Return (x, y) of the center of cell containing provided text 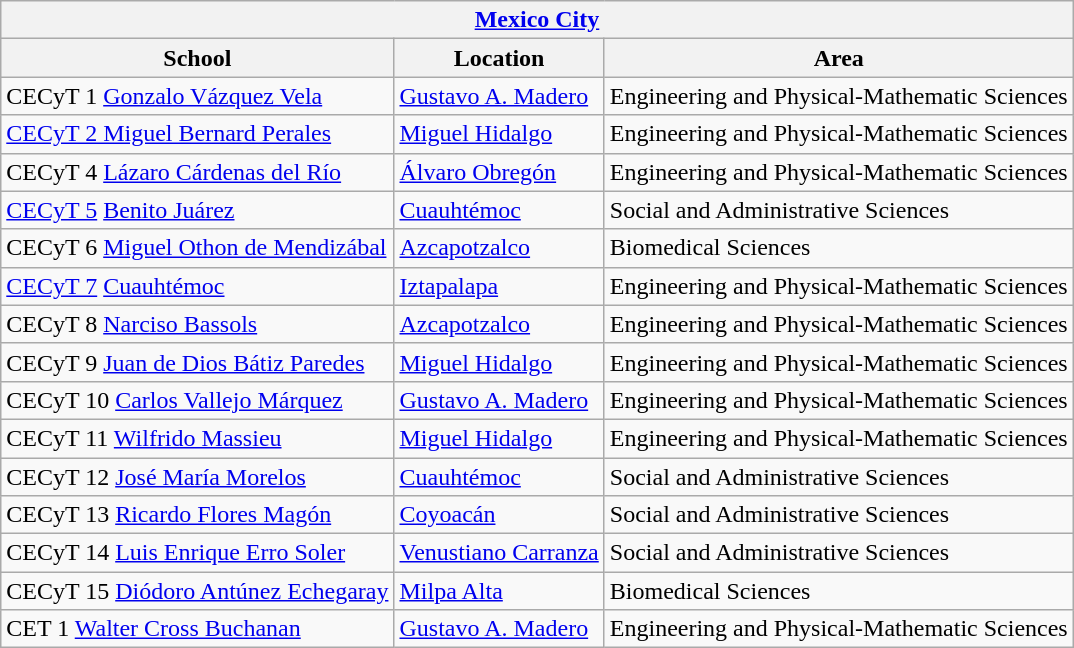
CECyT 14 Luis Enrique Erro Soler (198, 553)
CECyT 6 Miguel Othon de Mendizábal (198, 248)
Álvaro Obregón (499, 172)
CECyT 12 José María Morelos (198, 477)
CECyT 11 Wilfrido Massieu (198, 438)
CECyT 4 Lázaro Cárdenas del Río (198, 172)
Milpa Alta (499, 591)
Venustiano Carranza (499, 553)
Mexico City (537, 20)
Coyoacán (499, 515)
CECyT 2 Miguel Bernard Perales (198, 134)
Area (838, 58)
CECyT 7 Cuauhtémoc (198, 286)
CECyT 9 Juan de Dios Bátiz Paredes (198, 362)
CECyT 13 Ricardo Flores Magón (198, 515)
CET 1 Walter Cross Buchanan (198, 629)
Iztapalapa (499, 286)
CECyT 5 Benito Juárez (198, 210)
Location (499, 58)
CECyT 8 Narciso Bassols (198, 324)
CECyT 1 Gonzalo Vázquez Vela (198, 96)
School (198, 58)
CECyT 15 Diódoro Antúnez Echegaray (198, 591)
CECyT 10 Carlos Vallejo Márquez (198, 400)
